Capture the cell that displays the provided text and extract its (X, Y) central coordinate. 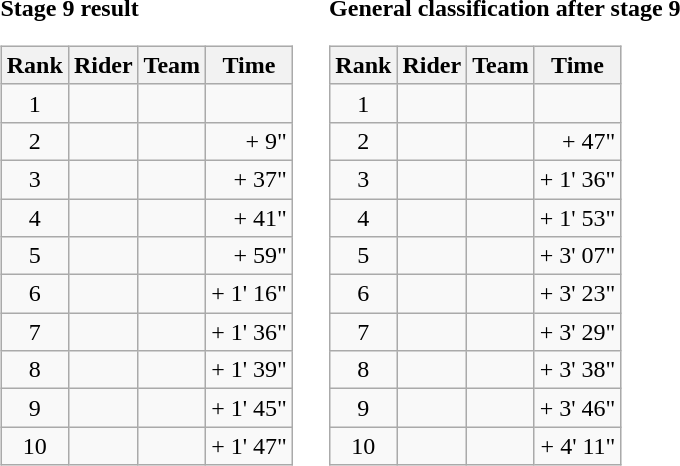
+ 4' 11" (578, 446)
+ 1' 16" (250, 294)
+ 9" (250, 141)
+ 3' 07" (578, 256)
+ 1' 47" (250, 446)
+ 3' 38" (578, 370)
+ 1' 53" (578, 217)
+ 1' 39" (250, 370)
+ 3' 29" (578, 332)
+ 41" (250, 217)
+ 59" (250, 256)
+ 3' 23" (578, 294)
+ 37" (250, 179)
+ 47" (578, 141)
+ 3' 46" (578, 408)
+ 1' 45" (250, 408)
